Find where the given text appears and provide that cell's center as (X, Y) coordinate. 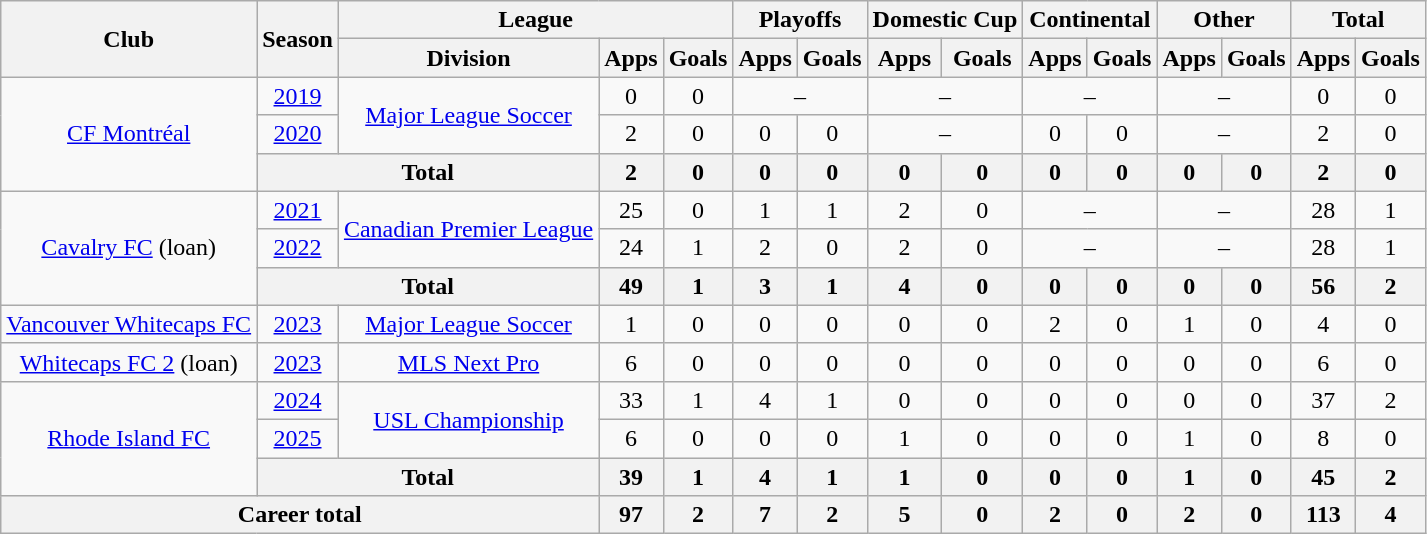
Club (129, 39)
37 (1323, 400)
33 (631, 400)
2020 (298, 134)
24 (631, 248)
2019 (298, 96)
Vancouver Whitecaps FC (129, 324)
7 (765, 515)
2024 (298, 400)
2025 (298, 438)
97 (631, 515)
Cavalry FC (loan) (129, 248)
MLS Next Pro (468, 362)
3 (765, 286)
Domestic Cup (945, 20)
Whitecaps FC 2 (loan) (129, 362)
113 (1323, 515)
45 (1323, 477)
8 (1323, 438)
Division (468, 58)
Playoffs (800, 20)
49 (631, 286)
Canadian Premier League (468, 229)
USL Championship (468, 419)
Rhode Island FC (129, 438)
5 (904, 515)
Other (1224, 20)
56 (1323, 286)
Continental (1090, 20)
39 (631, 477)
Career total (300, 515)
League (535, 20)
2022 (298, 248)
CF Montréal (129, 134)
25 (631, 210)
Season (298, 39)
2021 (298, 210)
